Determine the [X, Y] coordinate at the center of the cell enclosing the given text.  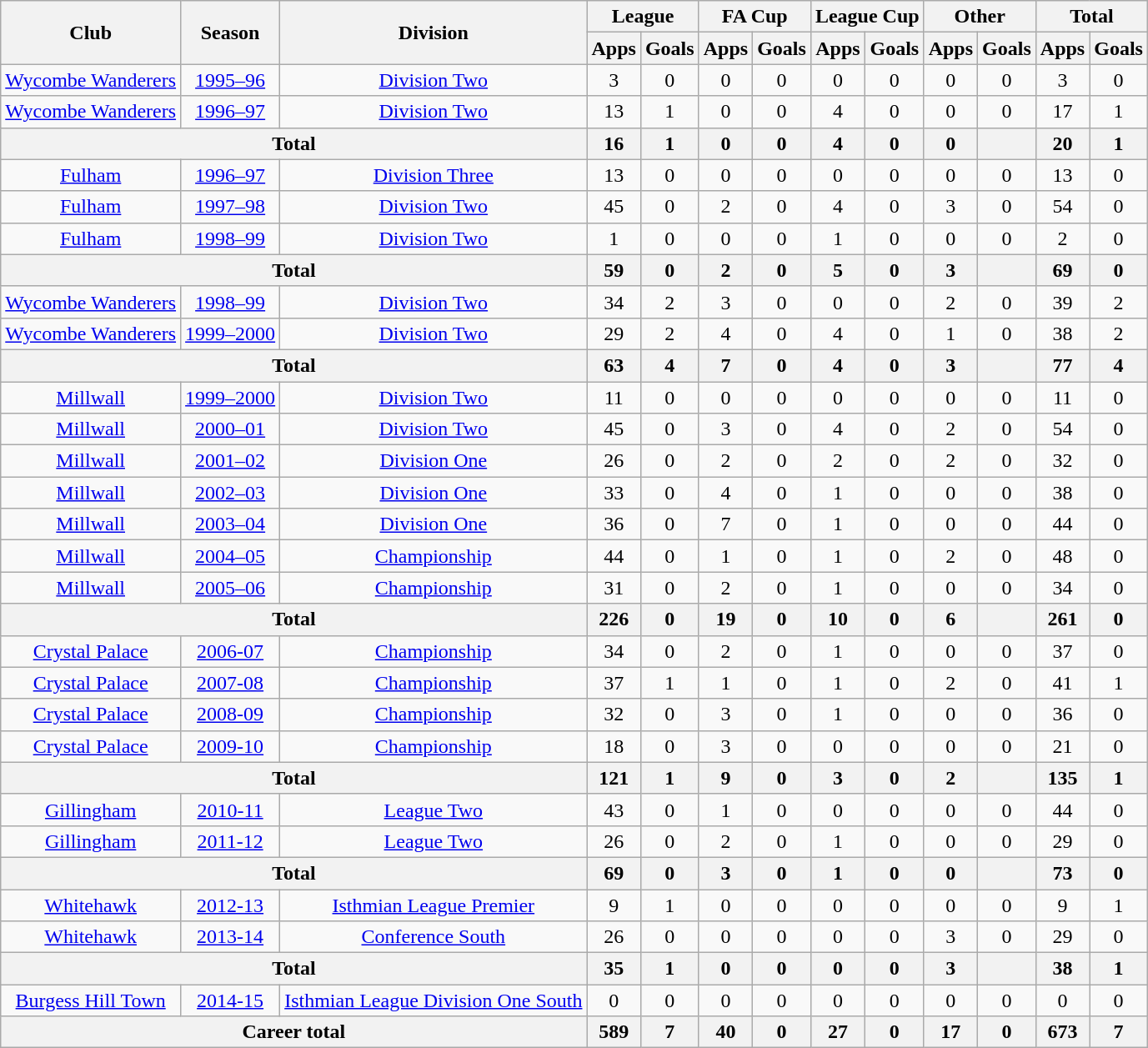
Season [230, 33]
2003–04 [230, 524]
48 [1062, 556]
2002–03 [230, 493]
Isthmian League Premier [434, 905]
63 [614, 365]
League [643, 17]
2000–01 [230, 429]
39 [1062, 302]
41 [1062, 683]
31 [614, 588]
16 [614, 143]
2004–05 [230, 556]
673 [1062, 1032]
40 [725, 1032]
Conference South [434, 937]
27 [837, 1032]
Isthmian League Division One South [434, 1000]
2001–02 [230, 461]
261 [1062, 619]
Division Three [434, 175]
5 [837, 270]
2012-13 [230, 905]
33 [614, 493]
Division [434, 33]
73 [1062, 873]
19 [725, 619]
2006-07 [230, 651]
Club [91, 33]
2007-08 [230, 683]
59 [614, 270]
FA Cup [754, 17]
35 [614, 969]
2005–06 [230, 588]
135 [1062, 778]
21 [1062, 746]
2009-10 [230, 746]
2010-11 [230, 810]
1995–96 [230, 80]
2008-09 [230, 715]
6 [950, 619]
10 [837, 619]
League Cup [867, 17]
2014-15 [230, 1000]
1997–98 [230, 207]
Other [980, 17]
43 [614, 810]
2011-12 [230, 841]
18 [614, 746]
20 [1062, 143]
Burgess Hill Town [91, 1000]
2013-14 [230, 937]
226 [614, 619]
Career total [293, 1032]
77 [1062, 365]
589 [614, 1032]
121 [614, 778]
